Find where the given text appears and provide that cell's center as [X, Y] coordinate. 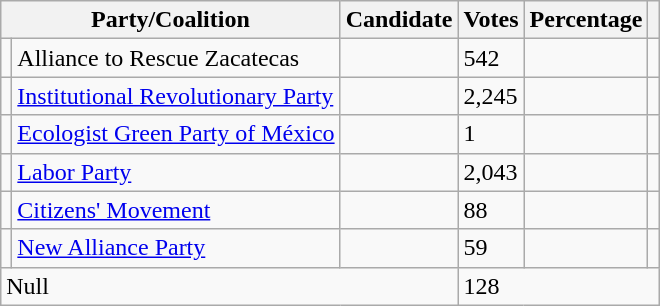
Candidate [399, 20]
2,245 [491, 96]
Alliance to Rescue Zacatecas [176, 58]
542 [491, 58]
2,043 [491, 172]
59 [491, 248]
Votes [491, 20]
Citizens' Movement [176, 210]
Party/Coalition [170, 20]
Percentage [586, 20]
Null [230, 286]
Institutional Revolutionary Party [176, 96]
Labor Party [176, 172]
Ecologist Green Party of México [176, 134]
New Alliance Party [176, 248]
88 [491, 210]
128 [558, 286]
1 [491, 134]
